For the text-containing cell, return its midpoint in [x, y] coordinate format. 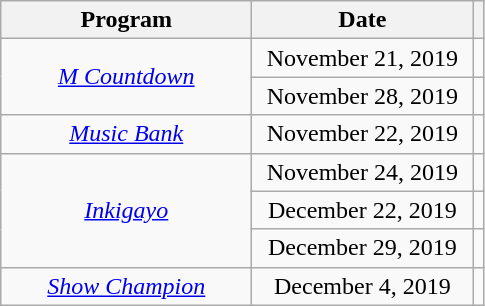
November 21, 2019 [362, 58]
November 28, 2019 [362, 96]
December 4, 2019 [362, 286]
Date [362, 20]
December 29, 2019 [362, 248]
November 24, 2019 [362, 172]
November 22, 2019 [362, 134]
Show Champion [126, 286]
M Countdown [126, 77]
Program [126, 20]
December 22, 2019 [362, 210]
Music Bank [126, 134]
Inkigayo [126, 210]
